Return the (X, Y) coordinate for the center point of the cell that contains the specified text.  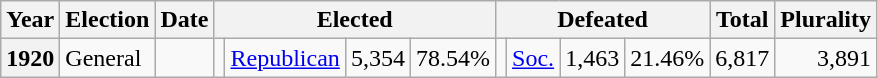
General (108, 58)
Total (742, 20)
1920 (30, 58)
Republican (285, 58)
1,463 (592, 58)
Date (184, 20)
21.46% (668, 58)
Plurality (826, 20)
Defeated (602, 20)
6,817 (742, 58)
Year (30, 20)
78.54% (452, 58)
Elected (355, 20)
Election (108, 20)
3,891 (826, 58)
Soc. (534, 58)
5,354 (378, 58)
